From the cell containing the given text, extract its center point as (X, Y) coordinate. 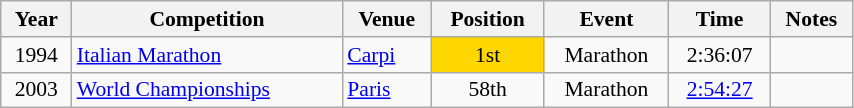
58th (487, 90)
Position (487, 19)
Year (36, 19)
Event (606, 19)
2003 (36, 90)
Notes (811, 19)
Carpi (386, 55)
Time (720, 19)
World Championships (208, 90)
Italian Marathon (208, 55)
1st (487, 55)
Paris (386, 90)
1994 (36, 55)
Competition (208, 19)
2:54:27 (720, 90)
Venue (386, 19)
2:36:07 (720, 55)
